Pinpoint the cell where the given text exists, returning its [x, y] midpoint coordinate. 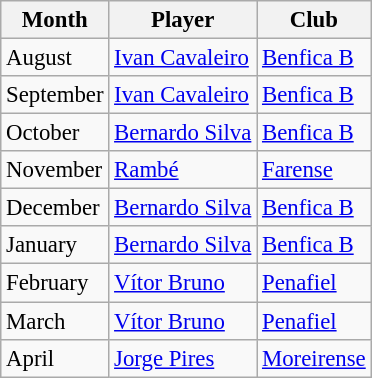
Month [55, 20]
Club [314, 20]
February [55, 283]
Rambé [183, 170]
Jorge Pires [183, 358]
April [55, 358]
Moreirense [314, 358]
August [55, 58]
Farense [314, 170]
January [55, 245]
October [55, 133]
Player [183, 20]
December [55, 208]
March [55, 321]
November [55, 170]
September [55, 95]
